Find where the given text appears and provide that cell's center as (X, Y) coordinate. 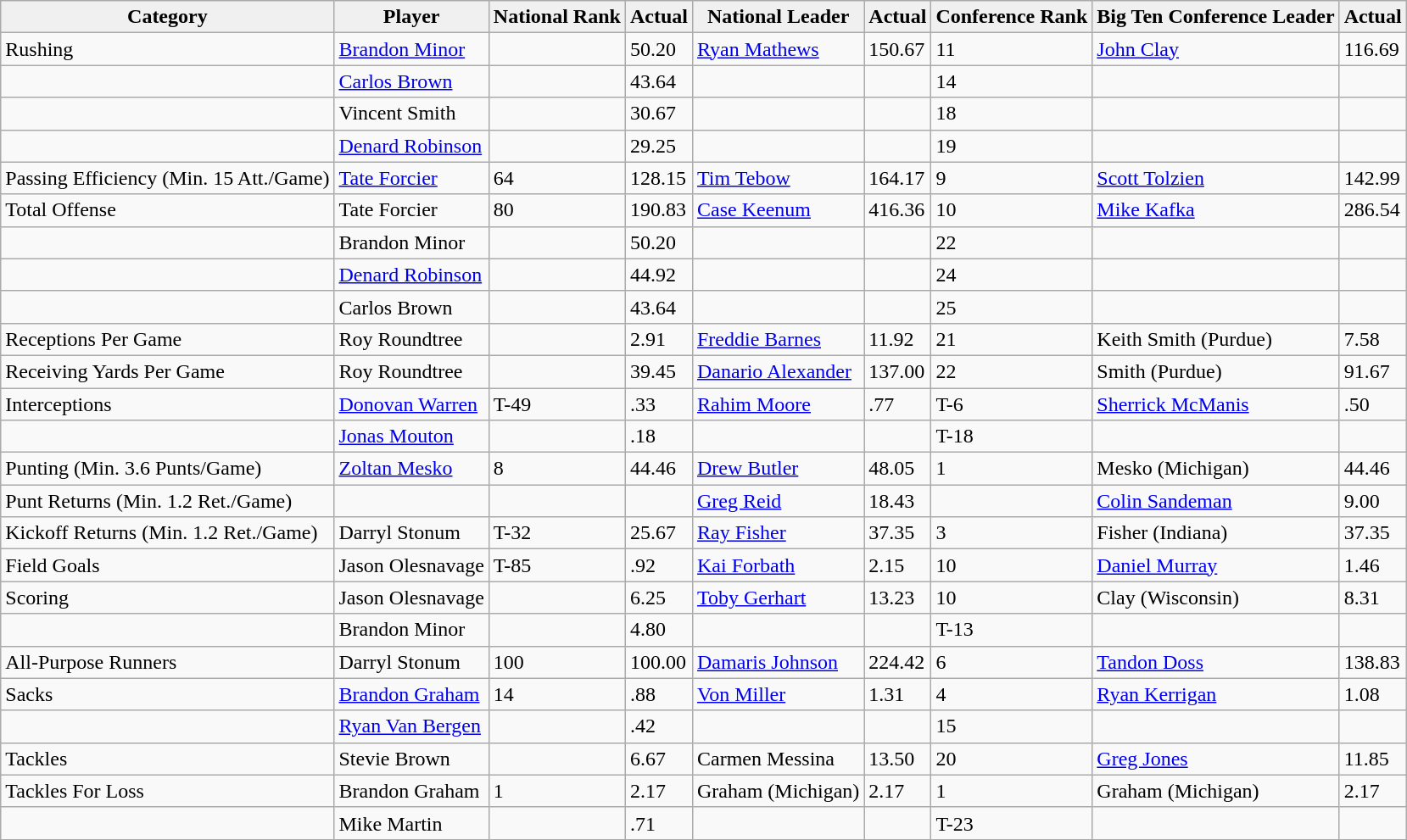
Keith Smith (Purdue) (1216, 339)
Tim Tebow (778, 178)
Freddie Barnes (778, 339)
.71 (658, 823)
13.50 (897, 759)
Case Keenum (778, 210)
Daniel Murray (1216, 565)
Tackles For Loss (168, 791)
Mike Martin (411, 823)
25.67 (658, 533)
Rushing (168, 49)
7.58 (1372, 339)
30.67 (658, 114)
18 (1012, 114)
Danario Alexander (778, 371)
100.00 (658, 662)
Ryan Van Bergen (411, 726)
Stevie Brown (411, 759)
T-6 (1012, 404)
T-13 (1012, 630)
8 (556, 469)
29.25 (658, 146)
150.67 (897, 49)
Passing Efficiency (Min. 15 Att./Game) (168, 178)
4.80 (658, 630)
2.15 (897, 565)
.18 (658, 437)
20 (1012, 759)
21 (1012, 339)
Receptions Per Game (168, 339)
116.69 (1372, 49)
164.17 (897, 178)
Big Ten Conference Leader (1216, 17)
Ray Fisher (778, 533)
Punting (Min. 3.6 Punts/Game) (168, 469)
T-32 (556, 533)
Smith (Purdue) (1216, 371)
80 (556, 210)
142.99 (1372, 178)
11.92 (897, 339)
Kickoff Returns (Min. 1.2 Ret./Game) (168, 533)
.42 (658, 726)
4 (1012, 694)
138.83 (1372, 662)
416.36 (897, 210)
T-49 (556, 404)
.88 (658, 694)
Field Goals (168, 565)
18.43 (897, 501)
9 (1012, 178)
Greg Reid (778, 501)
Tandon Doss (1216, 662)
Ryan Kerrigan (1216, 694)
Von Miller (778, 694)
6 (1012, 662)
Interceptions (168, 404)
48.05 (897, 469)
Clay (Wisconsin) (1216, 598)
Sacks (168, 694)
T-18 (1012, 437)
Mike Kafka (1216, 210)
Damaris Johnson (778, 662)
Scoring (168, 598)
8.31 (1372, 598)
137.00 (897, 371)
Colin Sandeman (1216, 501)
T-23 (1012, 823)
39.45 (658, 371)
Vincent Smith (411, 114)
Player (411, 17)
15 (1012, 726)
1.08 (1372, 694)
Punt Returns (Min. 1.2 Ret./Game) (168, 501)
Tackles (168, 759)
13.23 (897, 598)
National Leader (778, 17)
.50 (1372, 404)
Fisher (Indiana) (1216, 533)
Zoltan Mesko (411, 469)
Mesko (Michigan) (1216, 469)
Total Offense (168, 210)
3 (1012, 533)
John Clay (1216, 49)
Drew Butler (778, 469)
2.91 (658, 339)
National Rank (556, 17)
Donovan Warren (411, 404)
Receiving Yards Per Game (168, 371)
Kai Forbath (778, 565)
Toby Gerhart (778, 598)
190.83 (658, 210)
Carmen Messina (778, 759)
All-Purpose Runners (168, 662)
25 (1012, 307)
1.46 (1372, 565)
Rahim Moore (778, 404)
Sherrick McManis (1216, 404)
.77 (897, 404)
6.67 (658, 759)
100 (556, 662)
11.85 (1372, 759)
6.25 (658, 598)
24 (1012, 275)
11 (1012, 49)
.33 (658, 404)
1.31 (897, 694)
Scott Tolzien (1216, 178)
Conference Rank (1012, 17)
Ryan Mathews (778, 49)
.92 (658, 565)
T-85 (556, 565)
19 (1012, 146)
Greg Jones (1216, 759)
Category (168, 17)
91.67 (1372, 371)
9.00 (1372, 501)
128.15 (658, 178)
224.42 (897, 662)
286.54 (1372, 210)
44.92 (658, 275)
64 (556, 178)
Jonas Mouton (411, 437)
